Scan for the cell matching the given text and deliver its [x, y] coordinate at center. 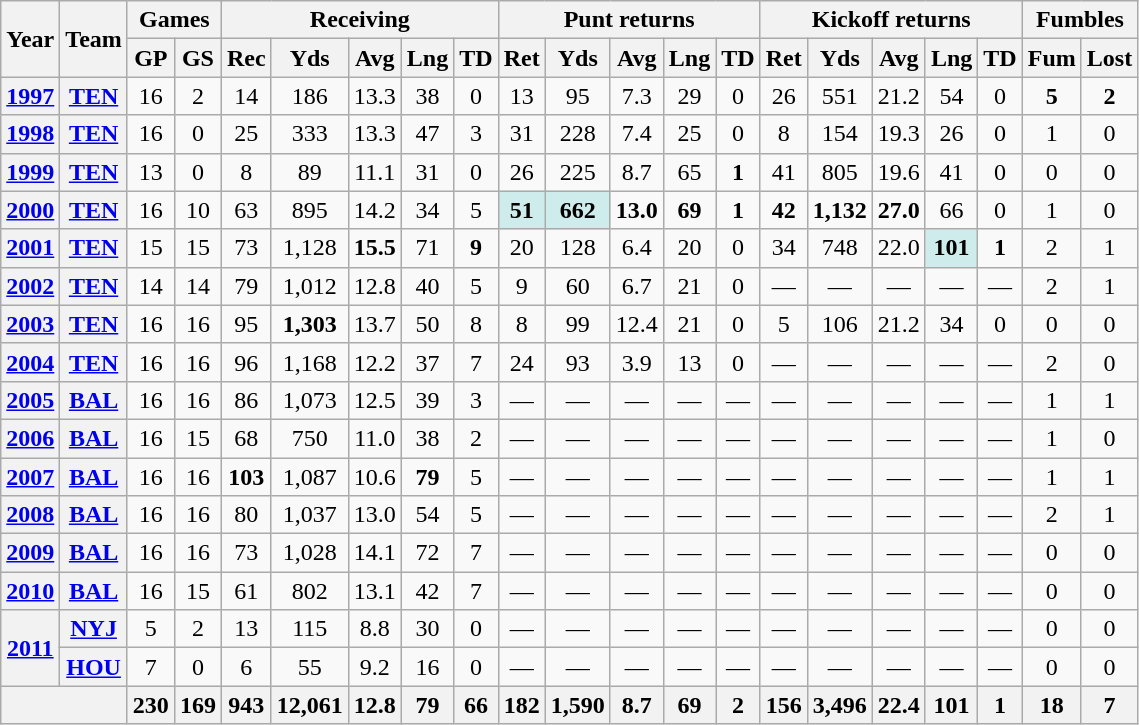
96 [246, 362]
805 [840, 172]
225 [578, 172]
2007 [30, 477]
750 [310, 438]
169 [198, 705]
HOU [94, 667]
99 [578, 324]
22.4 [898, 705]
29 [689, 96]
71 [427, 248]
51 [522, 210]
1,132 [840, 210]
1997 [30, 96]
37 [427, 362]
182 [522, 705]
156 [784, 705]
7.4 [636, 134]
Year [30, 39]
Team [94, 39]
154 [840, 134]
1,128 [310, 248]
1,168 [310, 362]
80 [246, 515]
3,496 [840, 705]
128 [578, 248]
30 [427, 629]
47 [427, 134]
1999 [30, 172]
2006 [30, 438]
19.6 [898, 172]
662 [578, 210]
2011 [30, 648]
Fumbles [1080, 20]
72 [427, 553]
39 [427, 400]
106 [840, 324]
55 [310, 667]
Games [174, 20]
12,061 [310, 705]
Receiving [360, 20]
2008 [30, 515]
333 [310, 134]
86 [246, 400]
19.3 [898, 134]
1,303 [310, 324]
15.5 [374, 248]
895 [310, 210]
Kickoff returns [891, 20]
230 [150, 705]
2001 [30, 248]
60 [578, 286]
2005 [30, 400]
22.0 [898, 248]
103 [246, 477]
14.2 [374, 210]
13.7 [374, 324]
9.2 [374, 667]
NYJ [94, 629]
748 [840, 248]
1,073 [310, 400]
115 [310, 629]
6.4 [636, 248]
2000 [30, 210]
1,012 [310, 286]
11.0 [374, 438]
Punt returns [629, 20]
2009 [30, 553]
6.7 [636, 286]
Fum [1052, 58]
14.1 [374, 553]
12.2 [374, 362]
40 [427, 286]
27.0 [898, 210]
1998 [30, 134]
7.3 [636, 96]
1,087 [310, 477]
943 [246, 705]
1,590 [578, 705]
2003 [30, 324]
18 [1052, 705]
2010 [30, 591]
186 [310, 96]
Lost [1109, 58]
63 [246, 210]
24 [522, 362]
228 [578, 134]
Rec [246, 58]
1,037 [310, 515]
93 [578, 362]
61 [246, 591]
65 [689, 172]
802 [310, 591]
GS [198, 58]
3.9 [636, 362]
10.6 [374, 477]
GP [150, 58]
13.1 [374, 591]
89 [310, 172]
551 [840, 96]
68 [246, 438]
50 [427, 324]
1,028 [310, 553]
12.5 [374, 400]
6 [246, 667]
12.4 [636, 324]
11.1 [374, 172]
10 [198, 210]
2004 [30, 362]
2002 [30, 286]
8.8 [374, 629]
